Detect which cell encompasses the target text, then output its [X, Y] center coordinate. 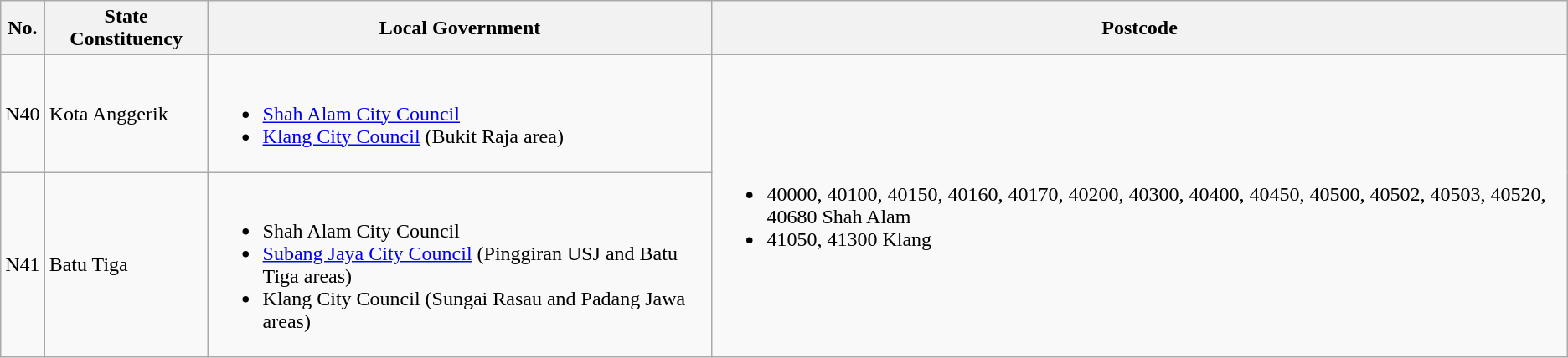
Postcode [1139, 28]
N40 [23, 114]
Shah Alam City CouncilKlang City Council (Bukit Raja area) [460, 114]
Kota Anggerik [126, 114]
40000, 40100, 40150, 40160, 40170, 40200, 40300, 40400, 40450, 40500, 40502, 40503, 40520, 40680 Shah Alam41050, 41300 Klang [1139, 206]
Batu Tiga [126, 264]
N41 [23, 264]
State Constituency [126, 28]
Shah Alam City CouncilSubang Jaya City Council (Pinggiran USJ and Batu Tiga areas)Klang City Council (Sungai Rasau and Padang Jawa areas) [460, 264]
No. [23, 28]
Local Government [460, 28]
